Detect which cell encompasses the target text, then output its (x, y) center coordinate. 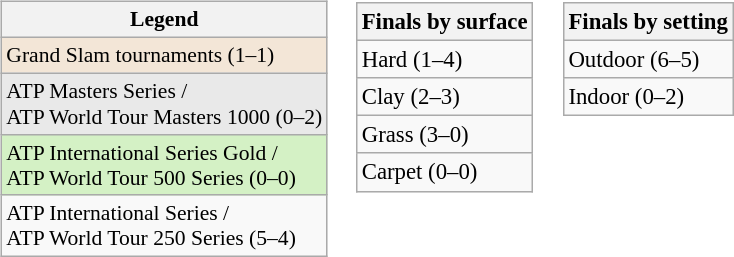
Finals by setting (648, 22)
Hard (1–4) (444, 60)
Grass (3–0) (444, 135)
ATP International Series Gold / ATP World Tour 500 Series (0–0) (164, 164)
Clay (2–3) (444, 97)
Grand Slam tournaments (1–1) (164, 55)
Finals by surface (444, 22)
Legend (164, 20)
Outdoor (6–5) (648, 60)
ATP Masters Series / ATP World Tour Masters 1000 (0–2) (164, 104)
Indoor (0–2) (648, 97)
Carpet (0–0) (444, 172)
ATP International Series / ATP World Tour 250 Series (5–4) (164, 226)
